Identify which cell holds the provided text, then report its [X, Y] central coordinate. 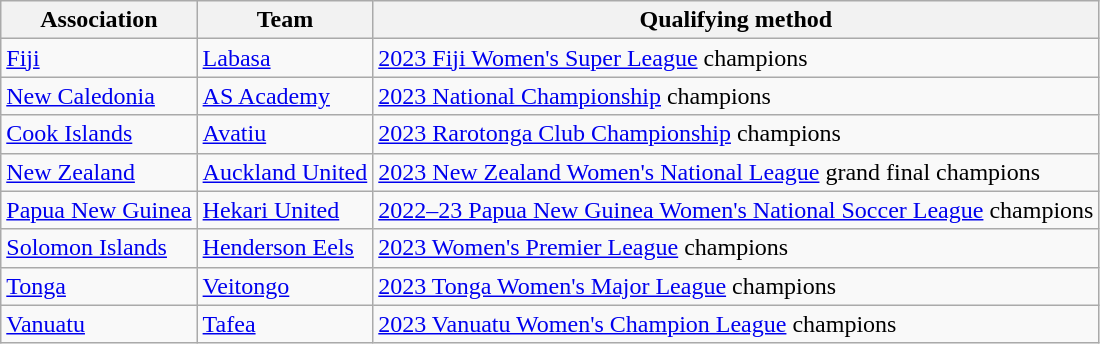
Tafea [285, 324]
Veitongo [285, 286]
2023 Women's Premier League champions [736, 248]
2023 Tonga Women's Major League champions [736, 286]
Henderson Eels [285, 248]
Team [285, 20]
Tonga [99, 286]
Vanuatu [99, 324]
Association [99, 20]
Fiji [99, 58]
Hekari United [285, 210]
Solomon Islands [99, 248]
AS Academy [285, 96]
Qualifying method [736, 20]
Cook Islands [99, 134]
2023 National Championship champions [736, 96]
2023 New Zealand Women's National League grand final champions [736, 172]
New Zealand [99, 172]
New Caledonia [99, 96]
Papua New Guinea [99, 210]
Auckland United [285, 172]
Avatiu [285, 134]
2023 Fiji Women's Super League champions [736, 58]
2022–23 Papua New Guinea Women's National Soccer League champions [736, 210]
2023 Vanuatu Women's Champion League champions [736, 324]
Labasa [285, 58]
2023 Rarotonga Club Championship champions [736, 134]
